Identify which cell holds the provided text, then report its (X, Y) central coordinate. 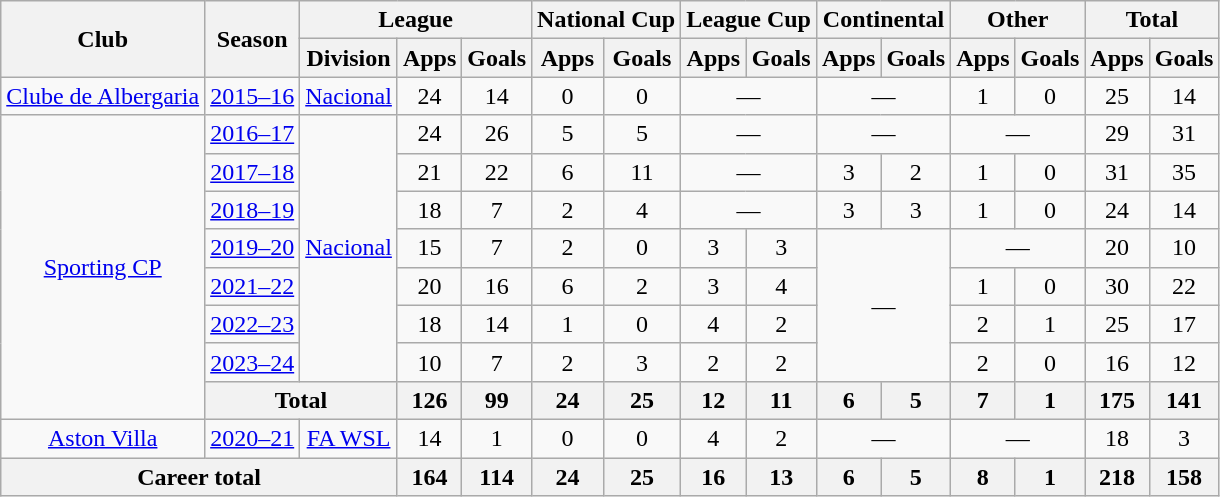
FA WSL (349, 438)
17 (1184, 324)
218 (1117, 477)
Continental (883, 20)
114 (497, 477)
99 (497, 400)
158 (1184, 477)
Career total (200, 477)
13 (782, 477)
2023–24 (252, 362)
141 (1184, 400)
2015–16 (252, 96)
Club (103, 39)
2017–18 (252, 172)
Division (349, 58)
2016–17 (252, 134)
29 (1117, 134)
2019–20 (252, 248)
National Cup (606, 20)
League (416, 20)
Clube de Albergaria (103, 96)
2022–23 (252, 324)
2021–22 (252, 286)
26 (497, 134)
8 (983, 477)
2018–19 (252, 210)
30 (1117, 286)
2020–21 (252, 438)
15 (429, 248)
Season (252, 39)
175 (1117, 400)
35 (1184, 172)
126 (429, 400)
21 (429, 172)
164 (429, 477)
Aston Villa (103, 438)
Sporting CP (103, 267)
Other (1018, 20)
League Cup (749, 20)
